Output the [x, y] coordinate of the center of the cell containing the given text.  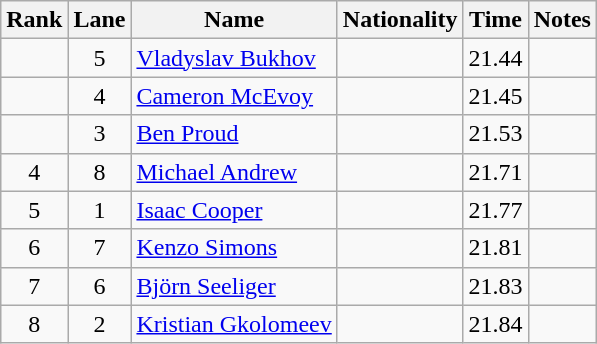
2 [100, 324]
21.71 [496, 172]
Björn Seeliger [234, 286]
Kristian Gkolomeev [234, 324]
21.53 [496, 134]
Kenzo Simons [234, 248]
Michael Andrew [234, 172]
Rank [34, 20]
Vladyslav Bukhov [234, 58]
21.81 [496, 248]
21.83 [496, 286]
3 [100, 134]
Ben Proud [234, 134]
Name [234, 20]
Nationality [400, 20]
Isaac Cooper [234, 210]
21.45 [496, 96]
21.44 [496, 58]
Notes [562, 20]
21.84 [496, 324]
1 [100, 210]
Lane [100, 20]
21.77 [496, 210]
Cameron McEvoy [234, 96]
Time [496, 20]
